For the text-containing cell, return its midpoint in (X, Y) coordinate format. 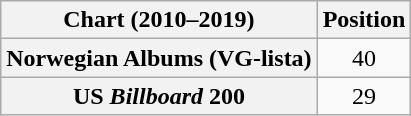
Norwegian Albums (VG-lista) (159, 58)
40 (364, 58)
29 (364, 96)
Chart (2010–2019) (159, 20)
US Billboard 200 (159, 96)
Position (364, 20)
